Extract the (X, Y) coordinate from the center of the cell holding the provided text.  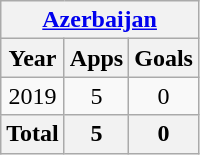
Year (33, 58)
Goals (164, 58)
Total (33, 134)
Azerbaijan (100, 20)
Apps (96, 58)
2019 (33, 96)
